Scan for the cell matching the given text and deliver its [X, Y] coordinate at center. 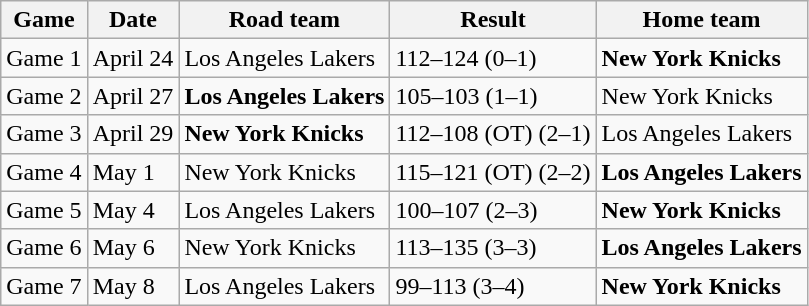
100–107 (2–3) [493, 210]
May 6 [133, 248]
115–121 (OT) (2–2) [493, 172]
May 1 [133, 172]
Game 7 [44, 286]
May 8 [133, 286]
Home team [702, 20]
April 29 [133, 134]
May 4 [133, 210]
Date [133, 20]
Road team [284, 20]
Result [493, 20]
April 24 [133, 58]
Game 3 [44, 134]
April 27 [133, 96]
Game 4 [44, 172]
Game 1 [44, 58]
99–113 (3–4) [493, 286]
112–124 (0–1) [493, 58]
Game [44, 20]
Game 5 [44, 210]
105–103 (1–1) [493, 96]
112–108 (OT) (2–1) [493, 134]
Game 6 [44, 248]
Game 2 [44, 96]
113–135 (3–3) [493, 248]
